From the cell containing the given text, extract its center point as (X, Y) coordinate. 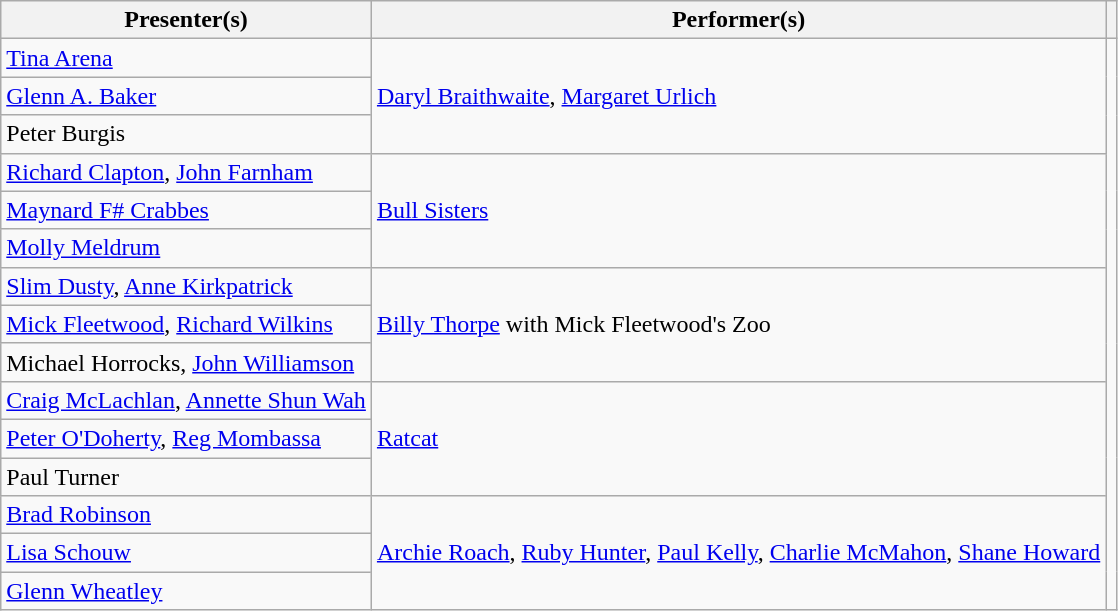
Brad Robinson (186, 515)
Presenter(s) (186, 20)
Tina Arena (186, 58)
Peter Burgis (186, 134)
Michael Horrocks, John Williamson (186, 362)
Peter O'Doherty, Reg Mombassa (186, 438)
Craig McLachlan, Annette Shun Wah (186, 400)
Molly Meldrum (186, 248)
Richard Clapton, John Farnham (186, 172)
Mick Fleetwood, Richard Wilkins (186, 324)
Glenn Wheatley (186, 591)
Slim Dusty, Anne Kirkpatrick (186, 286)
Performer(s) (738, 20)
Maynard F# Crabbes (186, 210)
Glenn A. Baker (186, 96)
Daryl Braithwaite, Margaret Urlich (738, 96)
Lisa Schouw (186, 553)
Archie Roach, Ruby Hunter, Paul Kelly, Charlie McMahon, Shane Howard (738, 553)
Ratcat (738, 438)
Bull Sisters (738, 210)
Billy Thorpe with Mick Fleetwood's Zoo (738, 324)
Paul Turner (186, 477)
